Determine the [X, Y] coordinate at the center of the cell enclosing the given text.  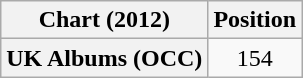
UK Albums (OCC) [104, 58]
Position [255, 20]
Chart (2012) [104, 20]
154 [255, 58]
